For the text-containing cell, return its midpoint in [X, Y] coordinate format. 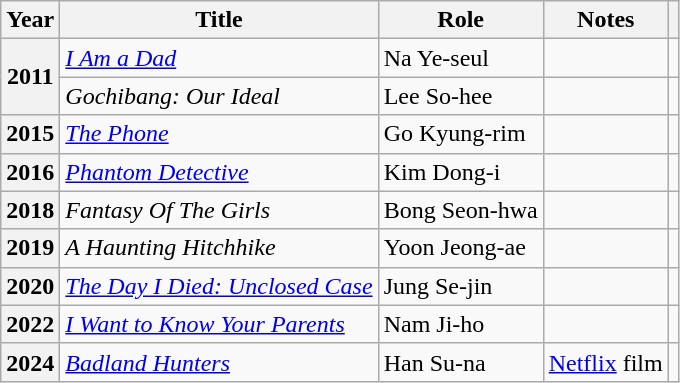
Year [30, 20]
Title [219, 20]
Netflix film [606, 362]
Jung Se-jin [460, 286]
2020 [30, 286]
I Want to Know Your Parents [219, 324]
2016 [30, 172]
A Haunting Hitchhike [219, 248]
2024 [30, 362]
2011 [30, 77]
I Am a Dad [219, 58]
Bong Seon-hwa [460, 210]
2019 [30, 248]
Notes [606, 20]
2015 [30, 134]
Phantom Detective [219, 172]
Nam Ji-ho [460, 324]
Role [460, 20]
The Phone [219, 134]
Kim Dong-i [460, 172]
2018 [30, 210]
Lee So-hee [460, 96]
Na Ye-seul [460, 58]
2022 [30, 324]
The Day I Died: Unclosed Case [219, 286]
Han Su-na [460, 362]
Fantasy Of The Girls [219, 210]
Gochibang: Our Ideal [219, 96]
Go Kyung-rim [460, 134]
Badland Hunters [219, 362]
Yoon Jeong-ae [460, 248]
